Output the (X, Y) coordinate of the center of the cell containing the given text.  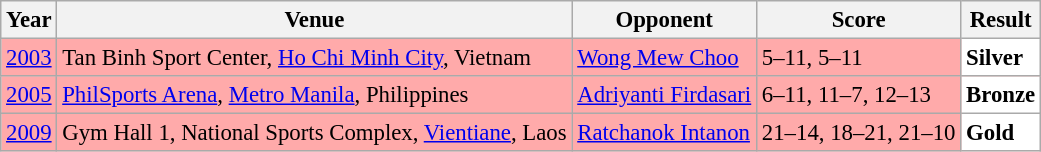
Silver (1001, 58)
Ratchanok Intanon (664, 133)
Venue (314, 20)
Tan Binh Sport Center, Ho Chi Minh City, Vietnam (314, 58)
Gym Hall 1, National Sports Complex, Vientiane, Laos (314, 133)
2005 (29, 95)
5–11, 5–11 (859, 58)
2009 (29, 133)
Gold (1001, 133)
Opponent (664, 20)
Result (1001, 20)
2003 (29, 58)
Year (29, 20)
Adriyanti Firdasari (664, 95)
6–11, 11–7, 12–13 (859, 95)
PhilSports Arena, Metro Manila, Philippines (314, 95)
21–14, 18–21, 21–10 (859, 133)
Score (859, 20)
Wong Mew Choo (664, 58)
Bronze (1001, 95)
